Return (x, y) of the center of cell containing provided text 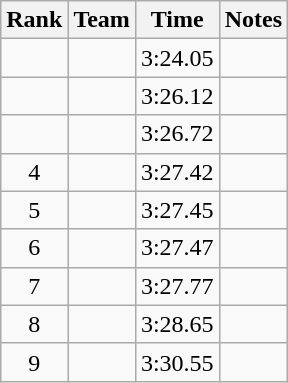
3:27.42 (177, 172)
3:27.77 (177, 286)
4 (34, 172)
3:27.45 (177, 210)
Team (102, 20)
3:26.72 (177, 134)
3:26.12 (177, 96)
5 (34, 210)
3:30.55 (177, 362)
Rank (34, 20)
8 (34, 324)
9 (34, 362)
Time (177, 20)
6 (34, 248)
3:28.65 (177, 324)
Notes (253, 20)
7 (34, 286)
3:27.47 (177, 248)
3:24.05 (177, 58)
